Return the [x, y] coordinate for the center point of the cell that contains the specified text.  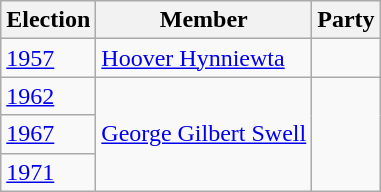
George Gilbert Swell [204, 134]
Election [48, 20]
Member [204, 20]
1967 [48, 134]
1957 [48, 58]
1971 [48, 172]
1962 [48, 96]
Party [346, 20]
Hoover Hynniewta [204, 58]
